Find where the given text appears and provide that cell's center as (X, Y) coordinate. 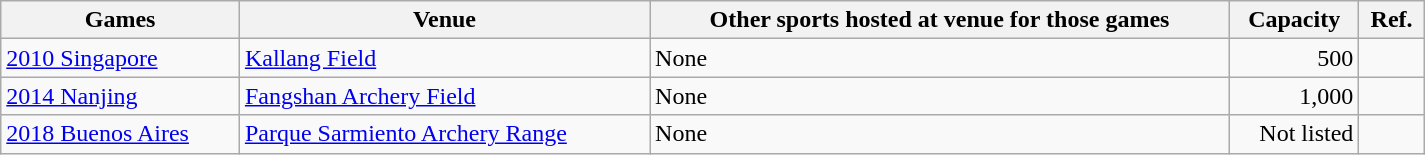
1,000 (1294, 96)
500 (1294, 58)
Capacity (1294, 20)
Not listed (1294, 134)
Kallang Field (444, 58)
Other sports hosted at venue for those games (940, 20)
2014 Nanjing (120, 96)
Fangshan Archery Field (444, 96)
2010 Singapore (120, 58)
Games (120, 20)
2018 Buenos Aires (120, 134)
Parque Sarmiento Archery Range (444, 134)
Venue (444, 20)
Ref. (1392, 20)
